Search for the cell housing the specified text and yield its (x, y) center coordinate. 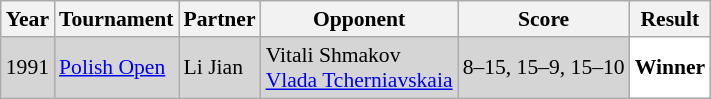
Result (670, 19)
Li Jian (220, 68)
Vitali Shmakov Vlada Tcherniavskaia (360, 68)
Tournament (116, 19)
Partner (220, 19)
Score (544, 19)
Opponent (360, 19)
1991 (28, 68)
8–15, 15–9, 15–10 (544, 68)
Polish Open (116, 68)
Winner (670, 68)
Year (28, 19)
